Return the (x, y) coordinate for the center point of the cell that contains the specified text.  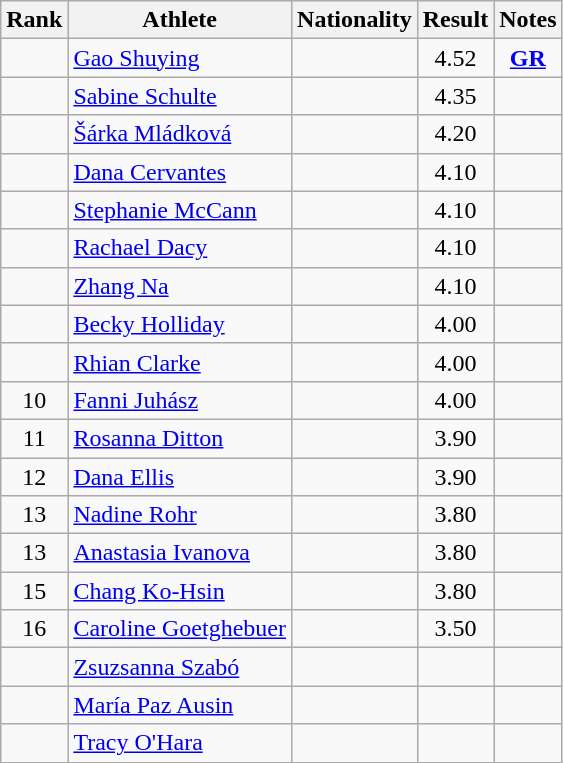
10 (34, 400)
16 (34, 629)
11 (34, 438)
Notes (528, 20)
Zhang Na (180, 286)
Rosanna Ditton (180, 438)
Caroline Goetghebuer (180, 629)
Zsuzsanna Szabó (180, 667)
Rhian Clarke (180, 362)
Šárka Mládková (180, 134)
Anastasia Ivanova (180, 553)
Sabine Schulte (180, 96)
Nationality (355, 20)
Athlete (180, 20)
María Paz Ausin (180, 705)
3.50 (455, 629)
GR (528, 58)
Fanni Juhász (180, 400)
Rank (34, 20)
15 (34, 591)
4.52 (455, 58)
Nadine Rohr (180, 515)
Dana Ellis (180, 477)
Gao Shuying (180, 58)
Dana Cervantes (180, 172)
Becky Holliday (180, 324)
Chang Ko-Hsin (180, 591)
4.20 (455, 134)
Stephanie McCann (180, 210)
Result (455, 20)
12 (34, 477)
Rachael Dacy (180, 248)
Tracy O'Hara (180, 743)
4.35 (455, 96)
